Output the [X, Y] coordinate of the center of the cell containing the given text.  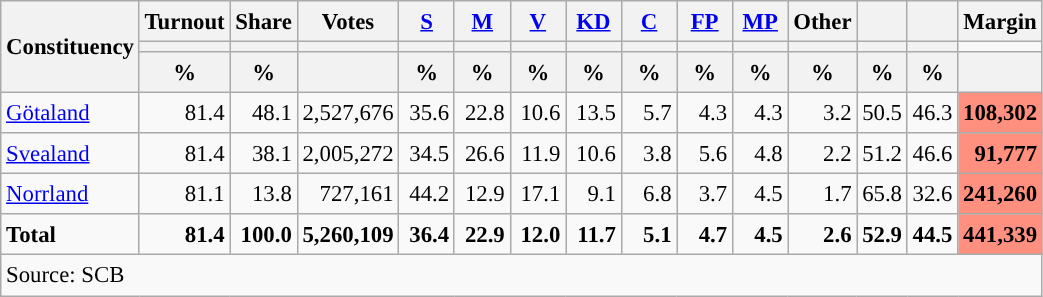
17.1 [538, 194]
5,260,109 [348, 234]
12.0 [538, 234]
26.6 [482, 154]
2,005,272 [348, 154]
Source: SCB [522, 276]
51.2 [882, 154]
81.1 [184, 194]
108,302 [1000, 114]
1.7 [822, 194]
44.2 [427, 194]
9.1 [594, 194]
Svealand [70, 154]
11.7 [594, 234]
11.9 [538, 154]
Götaland [70, 114]
2.6 [822, 234]
38.1 [264, 154]
4.7 [705, 234]
Margin [1000, 22]
727,161 [348, 194]
FP [705, 22]
Share [264, 22]
2.2 [822, 154]
22.9 [482, 234]
35.6 [427, 114]
3.2 [822, 114]
13.5 [594, 114]
241,260 [1000, 194]
46.3 [932, 114]
MP [760, 22]
KD [594, 22]
6.8 [649, 194]
441,339 [1000, 234]
65.8 [882, 194]
2,527,676 [348, 114]
Other [822, 22]
12.9 [482, 194]
91,777 [1000, 154]
34.5 [427, 154]
5.1 [649, 234]
100.0 [264, 234]
5.6 [705, 154]
M [482, 22]
S [427, 22]
Votes [348, 22]
Turnout [184, 22]
Total [70, 234]
Norrland [70, 194]
C [649, 22]
Constituency [70, 47]
22.8 [482, 114]
V [538, 22]
5.7 [649, 114]
48.1 [264, 114]
52.9 [882, 234]
13.8 [264, 194]
3.8 [649, 154]
44.5 [932, 234]
3.7 [705, 194]
4.8 [760, 154]
46.6 [932, 154]
32.6 [932, 194]
50.5 [882, 114]
36.4 [427, 234]
